Identify which cell holds the provided text, then report its (x, y) central coordinate. 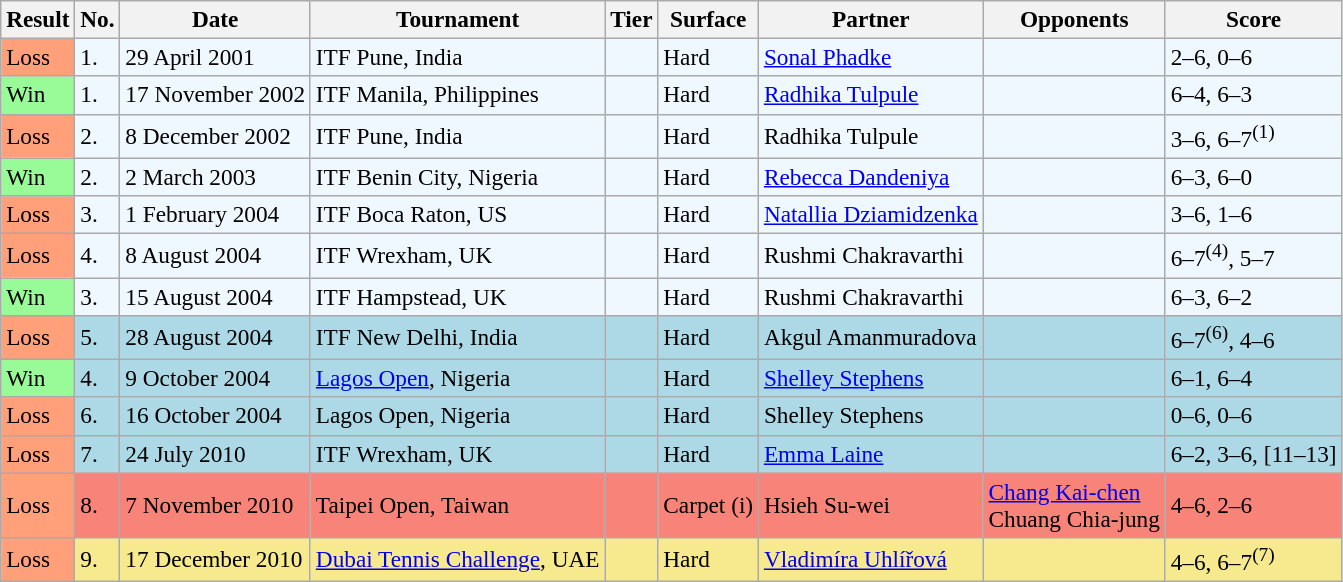
9. (98, 559)
3–6, 1–6 (1254, 214)
Score (1254, 19)
6–4, 6–3 (1254, 95)
1 February 2004 (215, 214)
8 August 2004 (215, 255)
Surface (708, 19)
Tournament (457, 19)
Chang Kai-chen Chuang Chia-jung (1074, 504)
Opponents (1074, 19)
9 October 2004 (215, 378)
Vladimíra Uhlířová (872, 559)
6–3, 6–0 (1254, 177)
5. (98, 337)
2 March 2003 (215, 177)
Hsieh Su-wei (872, 504)
2–6, 0–6 (1254, 57)
6–7(4), 5–7 (1254, 255)
6–7(6), 4–6 (1254, 337)
6. (98, 416)
3–6, 6–7(1) (1254, 136)
4–6, 2–6 (1254, 504)
7. (98, 454)
17 November 2002 (215, 95)
ITF Manila, Philippines (457, 95)
Sonal Phadke (872, 57)
6–1, 6–4 (1254, 378)
Emma Laine (872, 454)
Rebecca Dandeniya (872, 177)
Date (215, 19)
28 August 2004 (215, 337)
15 August 2004 (215, 296)
4–6, 6–7(7) (1254, 559)
ITF Boca Raton, US (457, 214)
Akgul Amanmuradova (872, 337)
Dubai Tennis Challenge, UAE (457, 559)
Taipei Open, Taiwan (457, 504)
17 December 2010 (215, 559)
6–2, 3–6, [11–13] (1254, 454)
0–6, 0–6 (1254, 416)
8. (98, 504)
Partner (872, 19)
29 April 2001 (215, 57)
ITF Hampstead, UK (457, 296)
ITF Benin City, Nigeria (457, 177)
No. (98, 19)
Result (38, 19)
6–3, 6–2 (1254, 296)
Carpet (i) (708, 504)
8 December 2002 (215, 136)
16 October 2004 (215, 416)
ITF New Delhi, India (457, 337)
Natallia Dziamidzenka (872, 214)
24 July 2010 (215, 454)
Tier (632, 19)
7 November 2010 (215, 504)
